Locate the cell with the specified text and output its (X, Y) center coordinate. 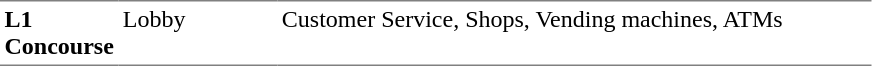
L1Concourse (59, 33)
Customer Service, Shops, Vending machines, ATMs (574, 33)
Lobby (198, 33)
